Search for the cell housing the specified text and yield its (x, y) center coordinate. 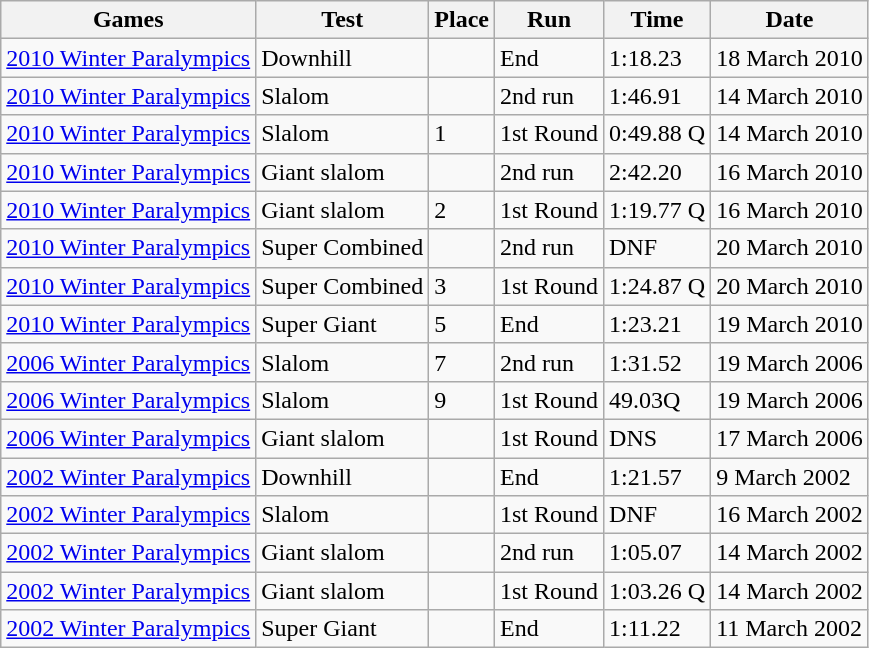
19 March 2010 (790, 324)
1:46.91 (658, 96)
18 March 2010 (790, 58)
9 March 2002 (790, 477)
Games (128, 20)
2:42.20 (658, 172)
1:23.21 (658, 324)
Run (548, 20)
11 March 2002 (790, 629)
9 (462, 400)
1 (462, 134)
49.03Q (658, 400)
Place (462, 20)
0:49.88 Q (658, 134)
17 March 2006 (790, 438)
Test (342, 20)
1:21.57 (658, 477)
5 (462, 324)
1:05.07 (658, 553)
16 March 2002 (790, 515)
1:03.26 Q (658, 591)
1:31.52 (658, 362)
2 (462, 210)
3 (462, 286)
1:24.87 Q (658, 286)
Date (790, 20)
1:11.22 (658, 629)
1:19.77 Q (658, 210)
1:18.23 (658, 58)
DNS (658, 438)
Time (658, 20)
7 (462, 362)
